Return the [x, y] coordinate for the center point of the cell that contains the specified text.  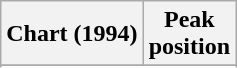
Peakposition [189, 34]
Chart (1994) [72, 34]
